Locate the cell with the specified text and output its [X, Y] center coordinate. 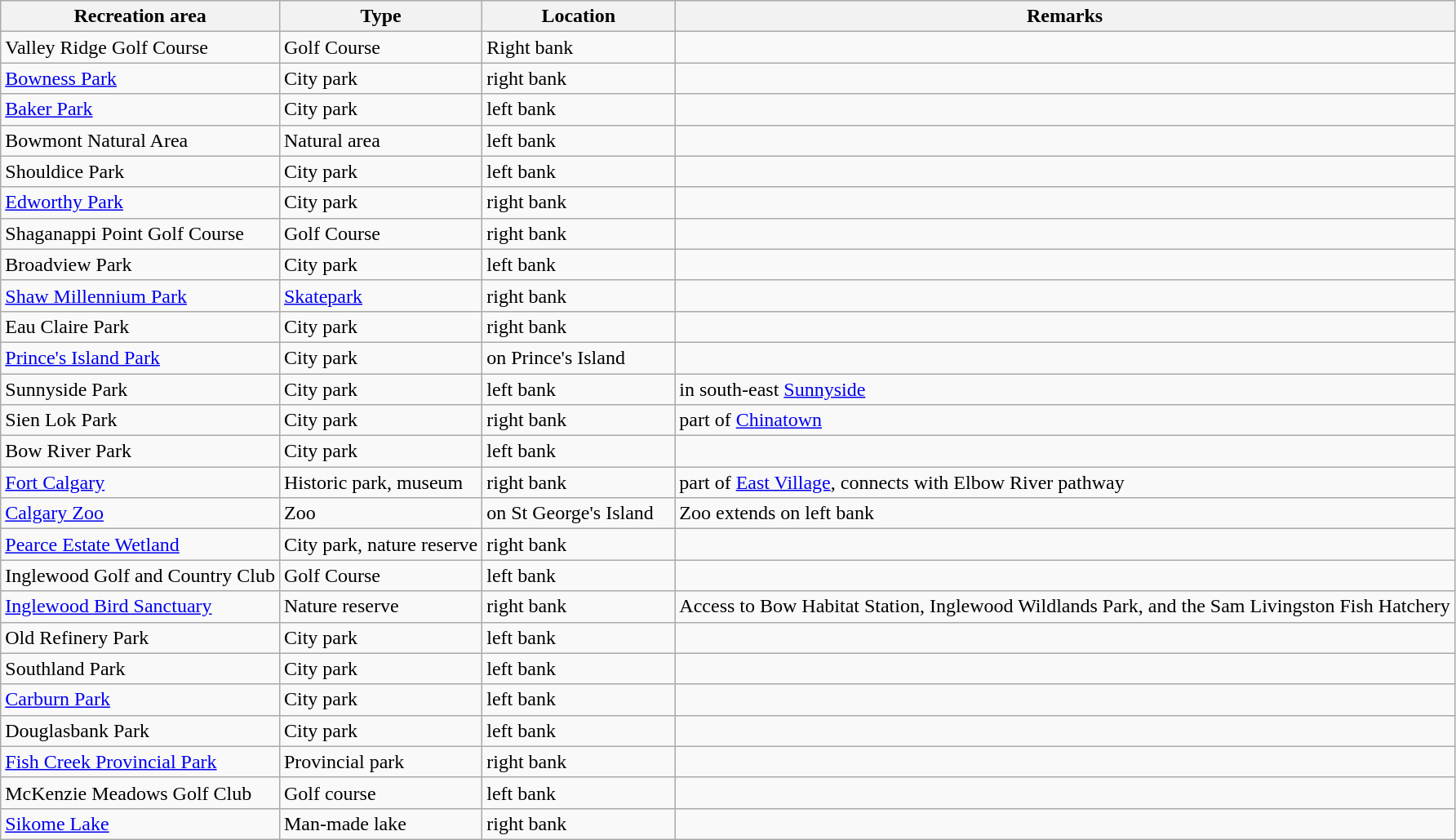
Broadview Park [140, 264]
Skatepark [380, 296]
Douglasbank Park [140, 731]
Shouldice Park [140, 171]
Right bank [579, 47]
Inglewood Golf and Country Club [140, 576]
Man-made lake [380, 824]
Prince's Island Park [140, 358]
Fort Calgary [140, 482]
Old Refinery Park [140, 638]
Valley Ridge Golf Course [140, 47]
Bowmont Natural Area [140, 140]
Shaganappi Point Golf Course [140, 233]
Bow River Park [140, 451]
Recreation area [140, 16]
Historic park, museum [380, 482]
Natural area [380, 140]
Location [579, 16]
Calgary Zoo [140, 513]
Bowness Park [140, 78]
Zoo extends on left bank [1065, 513]
Provincial park [380, 762]
Sikome Lake [140, 824]
Remarks [1065, 16]
Type [380, 16]
part of East Village, connects with Elbow River pathway [1065, 482]
Edworthy Park [140, 202]
Inglewood Bird Sanctuary [140, 607]
part of Chinatown [1065, 420]
on Prince's Island [579, 358]
in south-east Sunnyside [1065, 389]
City park, nature reserve [380, 544]
Nature reserve [380, 607]
McKenzie Meadows Golf Club [140, 793]
Eau Claire Park [140, 327]
Fish Creek Provincial Park [140, 762]
Zoo [380, 513]
Southland Park [140, 669]
Sien Lok Park [140, 420]
Sunnyside Park [140, 389]
Pearce Estate Wetland [140, 544]
Golf course [380, 793]
Shaw Millennium Park [140, 296]
Baker Park [140, 109]
Access to Bow Habitat Station, Inglewood Wildlands Park, and the Sam Livingston Fish Hatchery [1065, 607]
on St George's Island [579, 513]
Carburn Park [140, 700]
